Provide the [x, y] coordinate of the cell's center where the given text is located.  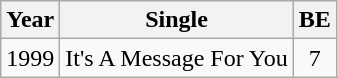
BE [314, 20]
Single [176, 20]
1999 [30, 58]
It's A Message For You [176, 58]
7 [314, 58]
Year [30, 20]
